Search for the cell housing the specified text and yield its [X, Y] center coordinate. 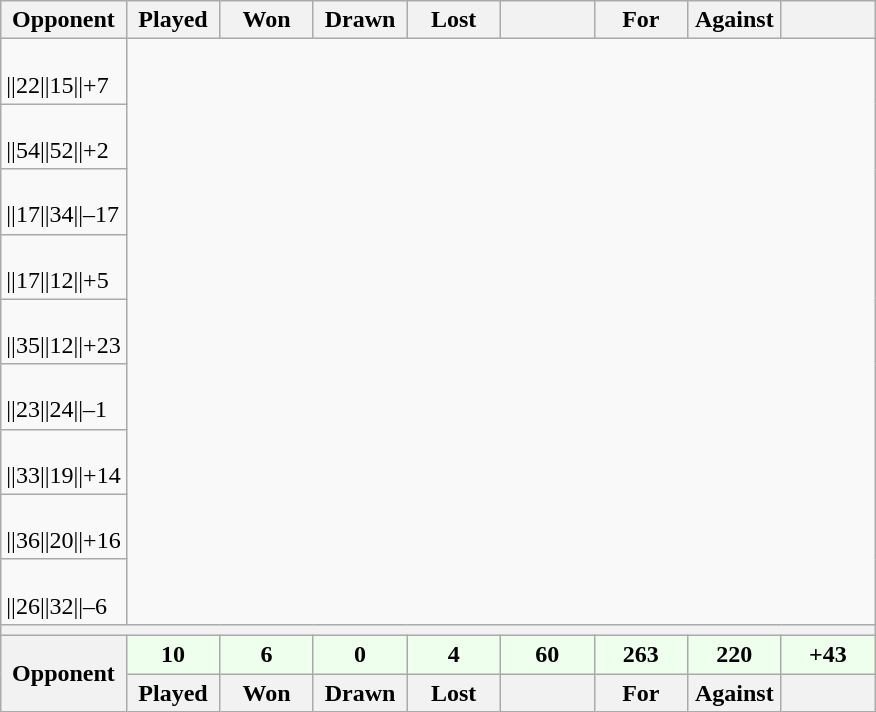
60 [547, 654]
220 [735, 654]
||54||52||+2 [64, 136]
6 [267, 654]
||23||24||–1 [64, 396]
||36||20||+16 [64, 526]
||35||12||+23 [64, 332]
+43 [828, 654]
||17||34||–17 [64, 202]
||17||12||+5 [64, 266]
0 [360, 654]
10 [173, 654]
4 [454, 654]
||22||15||+7 [64, 72]
||26||32||–6 [64, 592]
263 [641, 654]
||33||19||+14 [64, 462]
